Pinpoint the cell where the given text exists, returning its [x, y] midpoint coordinate. 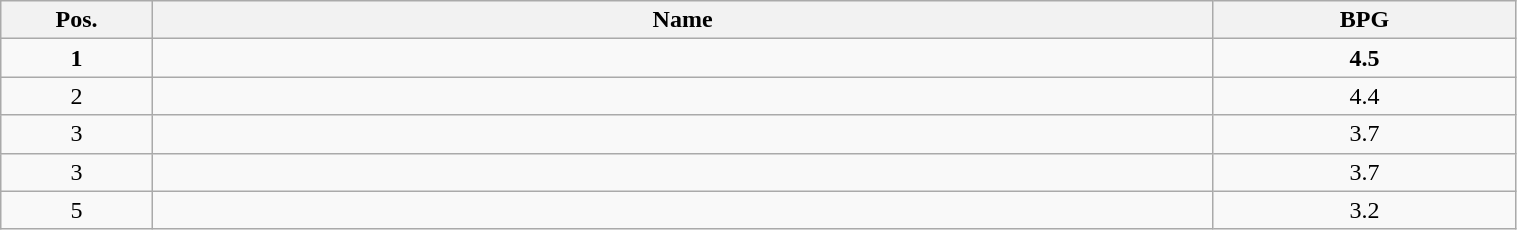
4.5 [1364, 58]
1 [77, 58]
BPG [1364, 20]
2 [77, 96]
4.4 [1364, 96]
Name [682, 20]
Pos. [77, 20]
3.2 [1364, 210]
5 [77, 210]
